Extract the [X, Y] coordinate from the center of the cell holding the provided text.  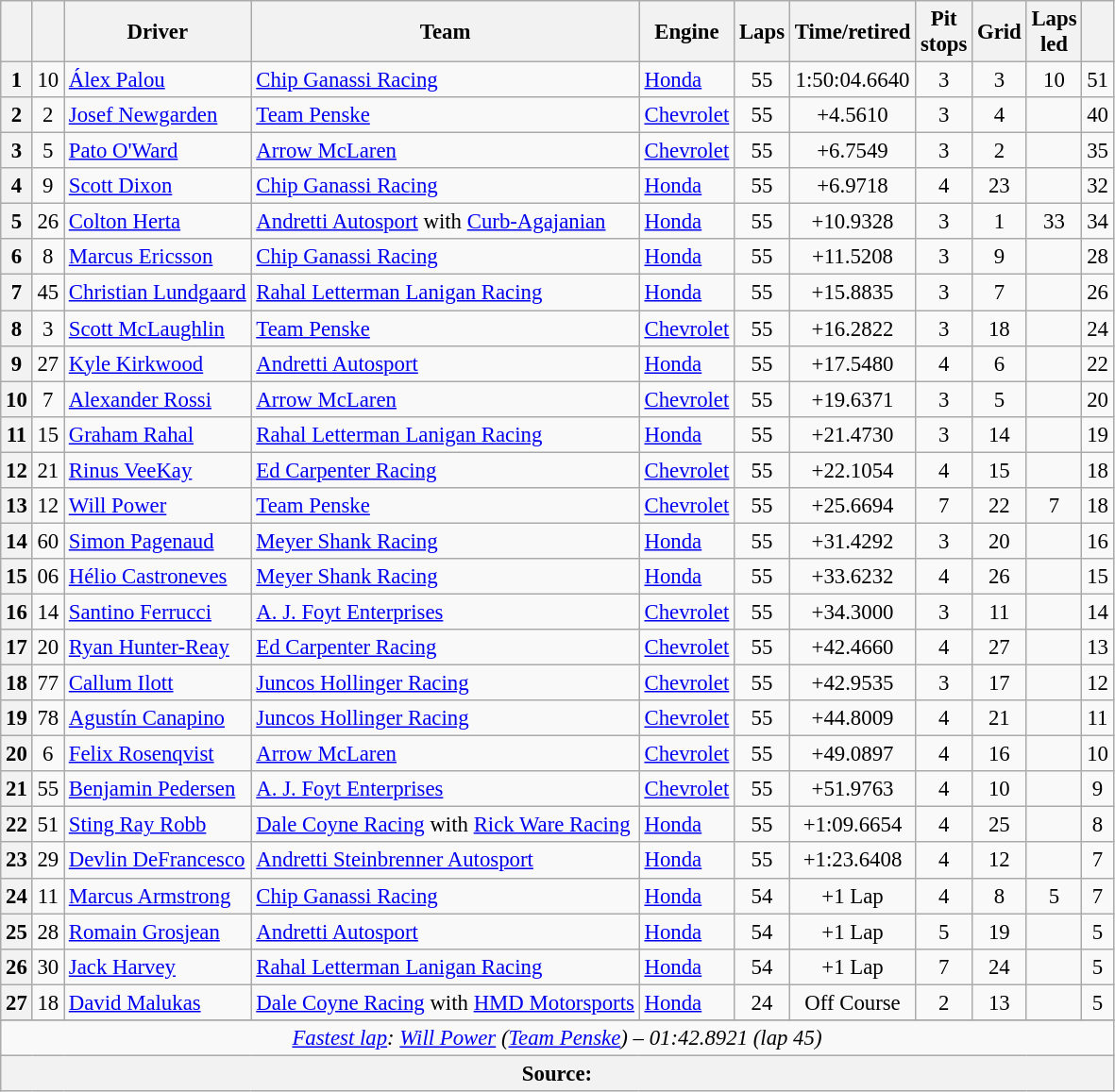
+1:09.6654 [852, 825]
32 [1097, 186]
Colton Herta [159, 222]
Scott Dixon [159, 186]
Agustín Canapino [159, 718]
Santino Ferrucci [159, 612]
Simon Pagenaud [159, 541]
+19.6371 [852, 399]
Off Course [852, 1002]
+31.4292 [852, 541]
06 [47, 577]
Pato O'Ward [159, 151]
Callum Ilott [159, 683]
+51.9763 [852, 789]
Devlin DeFrancesco [159, 861]
+4.5610 [852, 115]
60 [47, 541]
Pitstops [944, 32]
Marcus Ericsson [159, 258]
+6.9718 [852, 186]
Marcus Armstrong [159, 896]
+17.5480 [852, 363]
+21.4730 [852, 434]
+10.9328 [852, 222]
Graham Rahal [159, 434]
Fastest lap: Will Power (Team Penske) – 01:42.8921 (lap 45) [557, 1038]
+34.3000 [852, 612]
+16.2822 [852, 328]
Source: [557, 1073]
Ryan Hunter-Reay [159, 647]
40 [1097, 115]
+15.8835 [852, 293]
Kyle Kirkwood [159, 363]
Benjamin Pedersen [159, 789]
+42.9535 [852, 683]
+1:23.6408 [852, 861]
Grid [999, 32]
Álex Palou [159, 80]
Will Power [159, 506]
Sting Ray Robb [159, 825]
+49.0897 [852, 754]
Scott McLaughlin [159, 328]
+22.1054 [852, 470]
+42.4660 [852, 647]
Andretti Steinbrenner Autosport [446, 861]
Alexander Rossi [159, 399]
Andretti Autosport with Curb-Agajanian [446, 222]
+44.8009 [852, 718]
+11.5208 [852, 258]
Laps [763, 32]
Rinus VeeKay [159, 470]
Hélio Castroneves [159, 577]
Dale Coyne Racing with Rick Ware Racing [446, 825]
29 [47, 861]
30 [47, 966]
45 [47, 293]
+33.6232 [852, 577]
Felix Rosenqvist [159, 754]
David Malukas [159, 1002]
+25.6694 [852, 506]
Christian Lundgaard [159, 293]
Jack Harvey [159, 966]
34 [1097, 222]
Dale Coyne Racing with HMD Motorsports [446, 1002]
77 [47, 683]
78 [47, 718]
Engine [686, 32]
1:50:04.6640 [852, 80]
Lapsled [1054, 32]
Time/retired [852, 32]
Romain Grosjean [159, 932]
Team [446, 32]
Josef Newgarden [159, 115]
35 [1097, 151]
33 [1054, 222]
Driver [159, 32]
+6.7549 [852, 151]
